Determine the [X, Y] coordinate at the center of the cell enclosing the given text.  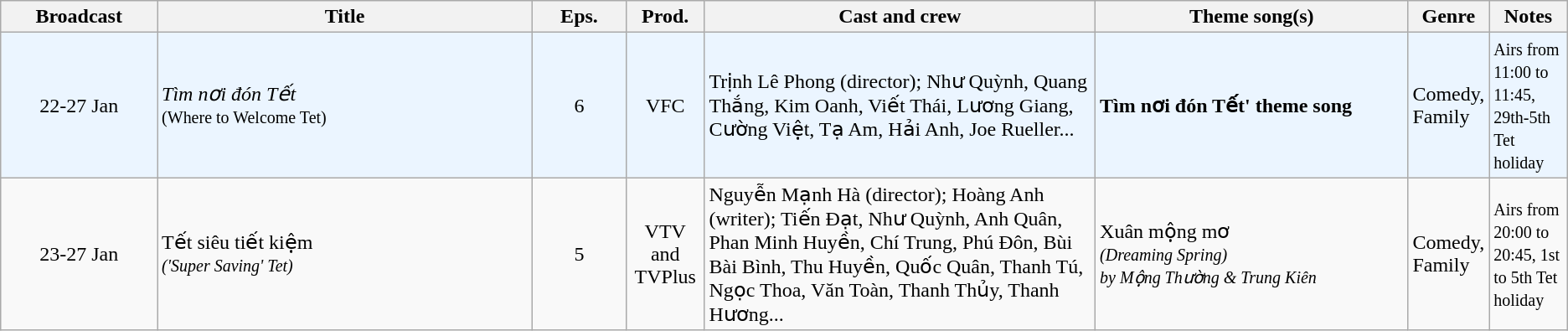
VFC [665, 106]
Broadcast [79, 17]
6 [579, 106]
Airs from 20:00 to 20:45, 1st to 5th Tet holiday [1529, 254]
22-27 Jan [79, 106]
Prod. [665, 17]
Xuân mộng mơ (Dreaming Spring)by Mộng Thường & Trung Kiên [1251, 254]
Tìm nơi đón Tết (Where to Welcome Tet) [345, 106]
VTVandTVPlus [665, 254]
23-27 Jan [79, 254]
Tìm nơi đón Tết' theme song [1251, 106]
Notes [1529, 17]
Tết siêu tiết kiệm ('Super Saving' Tet) [345, 254]
Eps. [579, 17]
Genre [1449, 17]
Title [345, 17]
Cast and crew [900, 17]
5 [579, 254]
Trịnh Lê Phong (director); Như Quỳnh, Quang Thắng, Kim Oanh, Viết Thái, Lương Giang, Cường Việt, Tạ Am, Hải Anh, Joe Rueller... [900, 106]
Airs from 11:00 to 11:45, 29th-5th Tet holiday [1529, 106]
Theme song(s) [1251, 17]
